Return the (x, y) coordinate for the center point of the cell that contains the specified text.  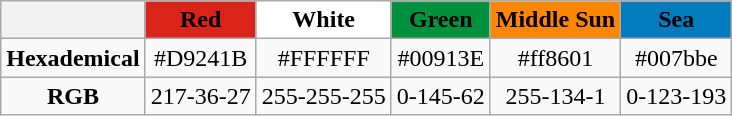
#ff8601 (555, 58)
#00913E (440, 58)
Green (440, 20)
White (324, 20)
#007bbe (676, 58)
0-145-62 (440, 96)
#D9241B (200, 58)
Hexademical (73, 58)
Sea (676, 20)
255-255-255 (324, 96)
Middle Sun (555, 20)
#FFFFFF (324, 58)
255-134-1 (555, 96)
RGB (73, 96)
0-123-193 (676, 96)
Red (200, 20)
217-36-27 (200, 96)
